Determine the [x, y] coordinate at the center of the cell enclosing the given text.  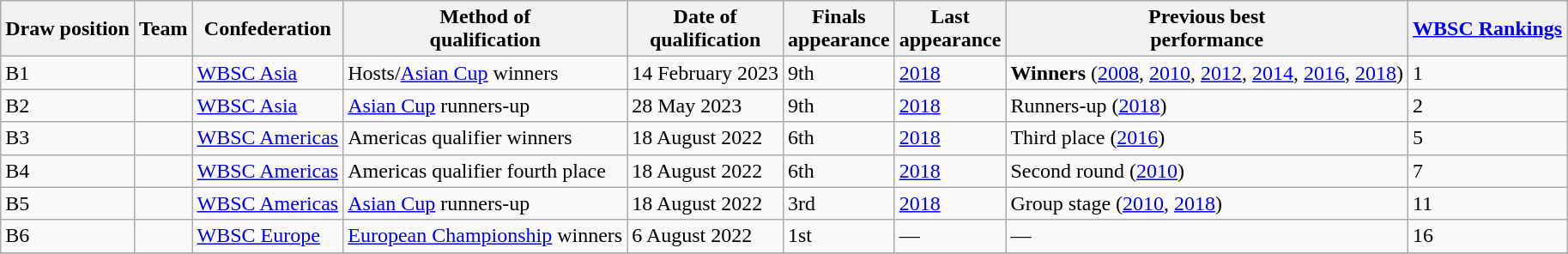
WBSC Rankings [1488, 29]
14 February 2023 [705, 73]
B3 [68, 138]
B1 [68, 73]
7 [1488, 171]
WBSC Europe [268, 236]
Group stage (2010, 2018) [1207, 203]
Hosts/Asian Cup winners [486, 73]
Second round (2010) [1207, 171]
Finalsappearance [838, 29]
Method ofqualification [486, 29]
5 [1488, 138]
Draw position [68, 29]
Previous bestperformance [1207, 29]
Lastappearance [950, 29]
Date ofqualification [705, 29]
Americas qualifier fourth place [486, 171]
2 [1488, 106]
28 May 2023 [705, 106]
11 [1488, 203]
Confederation [268, 29]
Winners (2008, 2010, 2012, 2014, 2016, 2018) [1207, 73]
1st [838, 236]
3rd [838, 203]
B6 [68, 236]
6 August 2022 [705, 236]
16 [1488, 236]
Third place (2016) [1207, 138]
Runners-up (2018) [1207, 106]
B4 [68, 171]
B5 [68, 203]
Team [163, 29]
Americas qualifier winners [486, 138]
B2 [68, 106]
1 [1488, 73]
European Championship winners [486, 236]
